Return [x, y] of the center of cell containing provided text 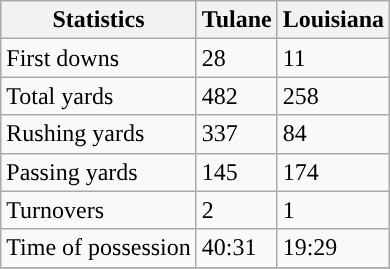
11 [333, 58]
258 [333, 96]
2 [236, 210]
Turnovers [99, 210]
Time of possession [99, 248]
84 [333, 134]
Tulane [236, 20]
40:31 [236, 248]
Rushing yards [99, 134]
1 [333, 210]
28 [236, 58]
145 [236, 172]
First downs [99, 58]
174 [333, 172]
Passing yards [99, 172]
Louisiana [333, 20]
Statistics [99, 20]
Total yards [99, 96]
482 [236, 96]
337 [236, 134]
19:29 [333, 248]
